Detect which cell encompasses the target text, then output its [x, y] center coordinate. 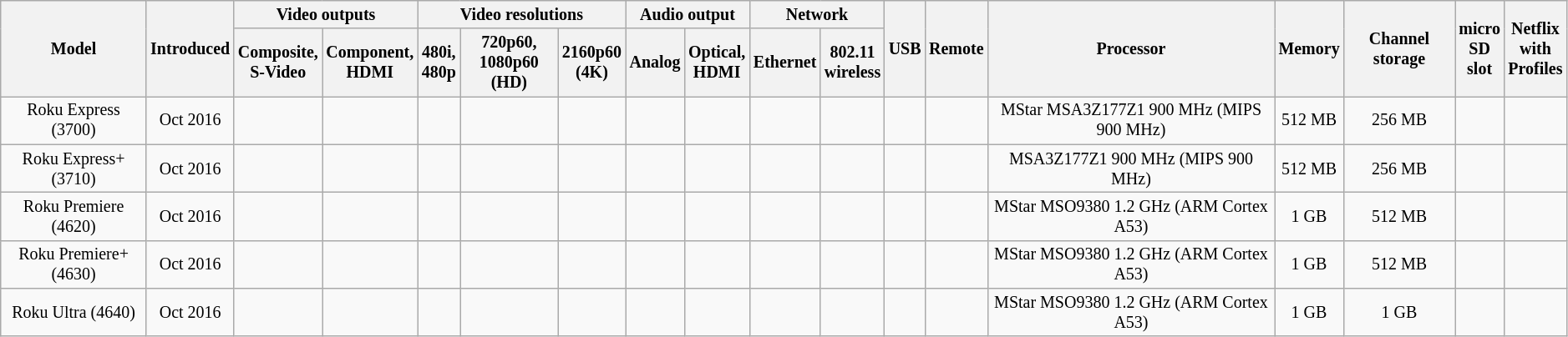
Network [817, 15]
720p60,1080p60 (HD) [510, 63]
Video resolutions [521, 15]
Remote [956, 48]
2160p60(4K) [591, 63]
Optical,HDMI [717, 63]
Composite,S-Video [278, 63]
Roku Express+ (3710) [74, 168]
micro SD slot [1480, 48]
MStar MSA3Z177Z1 900 MHz (MIPS 900 MHz) [1131, 120]
Ethernet [785, 63]
Netflix with Profiles [1535, 48]
Roku Premiere+ (4630) [74, 264]
Channel storage [1398, 48]
Roku Express (3700) [74, 120]
Video outputs [326, 15]
Audio output [688, 15]
802.11wireless [852, 63]
Analog [655, 63]
Roku Premiere (4620) [74, 217]
Introduced [190, 48]
Memory [1310, 48]
Component,HDMI [370, 63]
Processor [1131, 48]
USB [905, 48]
Model [74, 48]
480i,480p [439, 63]
MSA3Z177Z1 900 MHz (MIPS 900 MHz) [1131, 168]
Roku Ultra (4640) [74, 312]
